Provide the [X, Y] coordinate of the cell's center where the given text is located.  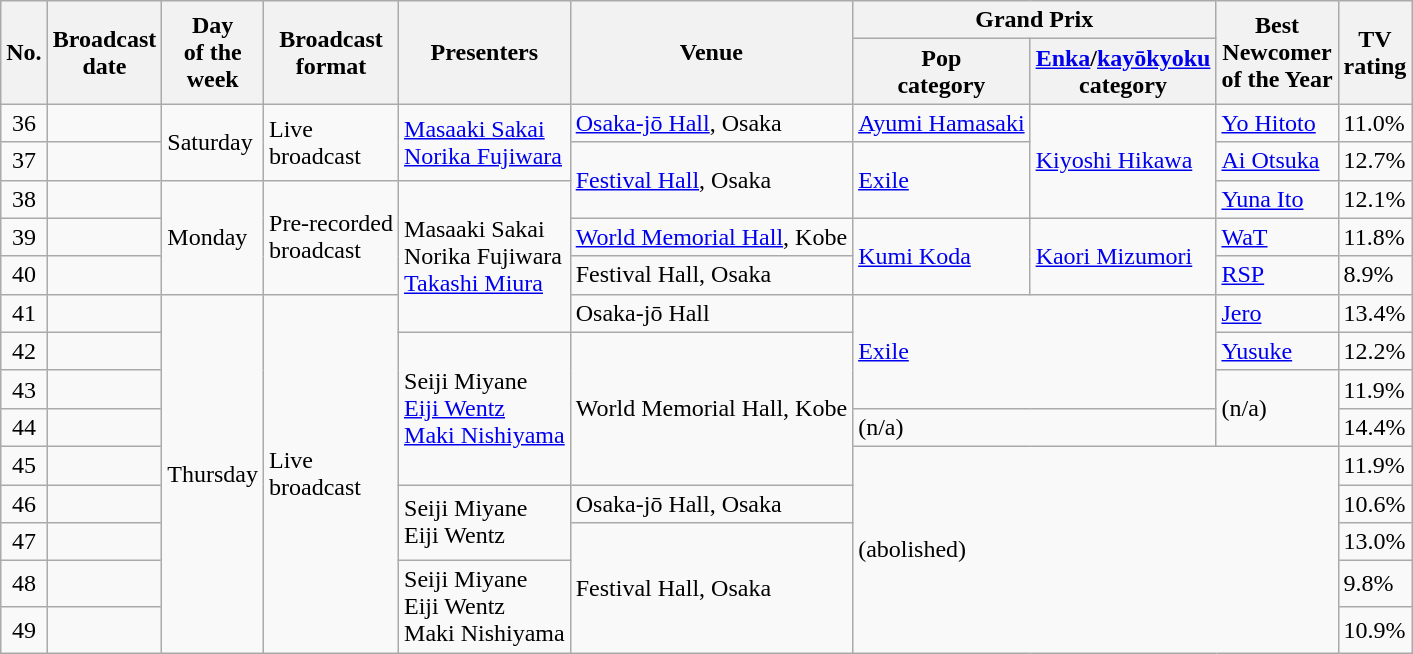
8.9% [1375, 275]
10.9% [1375, 630]
Yuna Ito [1277, 199]
Pre-recordedbroadcast [332, 237]
Jero [1277, 313]
Osaka-jō Hall [711, 313]
43 [24, 389]
49 [24, 630]
46 [24, 503]
Seiji MiyaneEiji Wentz [485, 522]
Saturday [213, 142]
No. [24, 52]
11.8% [1375, 237]
45 [24, 465]
Dayof theweek [213, 52]
44 [24, 427]
47 [24, 542]
36 [24, 123]
RSP [1277, 275]
12.1% [1375, 199]
9.8% [1375, 584]
37 [24, 161]
Yo Hitoto [1277, 123]
13.4% [1375, 313]
12.2% [1375, 351]
Venue [711, 52]
Enka/kayōkyokucategory [1123, 72]
Broadcastdate [104, 52]
Broadcastformat [332, 52]
TVrating [1375, 52]
12.7% [1375, 161]
41 [24, 313]
Yusuke [1277, 351]
WaT [1277, 237]
Presenters [485, 52]
38 [24, 199]
39 [24, 237]
40 [24, 275]
14.4% [1375, 427]
48 [24, 584]
Kaori Mizumori [1123, 256]
BestNewcomerof the Year [1277, 52]
11.0% [1375, 123]
Pop category [942, 72]
Masaaki SakaiNorika Fujiwara [485, 142]
13.0% [1375, 542]
10.6% [1375, 503]
Thursday [213, 473]
Kiyoshi Hikawa [1123, 161]
Ai Otsuka [1277, 161]
42 [24, 351]
Monday [213, 237]
Kumi Koda [942, 256]
Masaaki SakaiNorika FujiwaraTakashi Miura [485, 256]
Ayumi Hamasaki [942, 123]
Grand Prix [1034, 20]
(abolished) [1096, 549]
